Output the [x, y] coordinate of the center of the cell containing the given text.  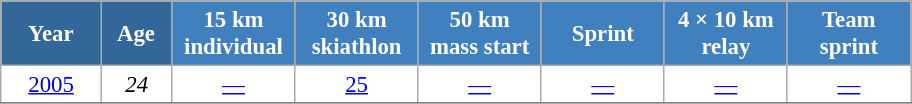
Team sprint [848, 34]
30 km skiathlon [356, 34]
50 km mass start [480, 34]
24 [136, 85]
Year [52, 34]
25 [356, 85]
4 × 10 km relay [726, 34]
15 km individual [234, 34]
Age [136, 34]
Sprint [602, 34]
2005 [52, 85]
